Return (x, y) of the center of cell containing provided text 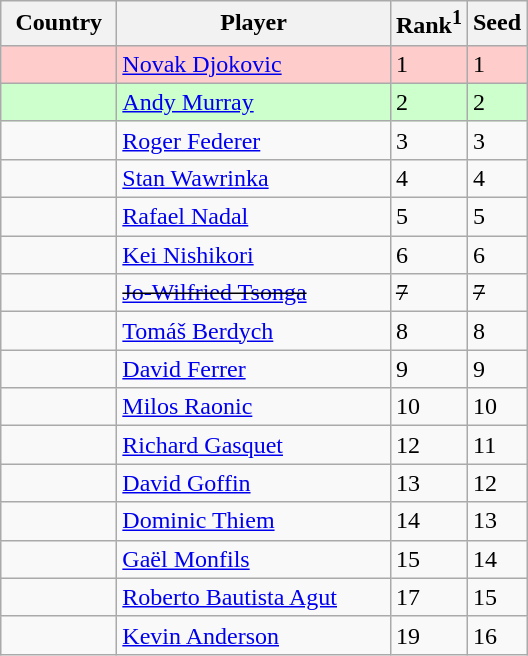
Tomáš Berdych (254, 331)
Player (254, 24)
Roger Federer (254, 140)
Kei Nishikori (254, 255)
16 (496, 635)
11 (496, 445)
Richard Gasquet (254, 445)
Rank1 (428, 24)
Novak Djokovic (254, 64)
Kevin Anderson (254, 635)
Jo-Wilfried Tsonga (254, 293)
Roberto Bautista Agut (254, 597)
19 (428, 635)
David Ferrer (254, 369)
17 (428, 597)
David Goffin (254, 483)
Seed (496, 24)
Dominic Thiem (254, 521)
Rafael Nadal (254, 217)
Stan Wawrinka (254, 178)
Country (59, 24)
Gaël Monfils (254, 559)
Milos Raonic (254, 407)
Andy Murray (254, 102)
